Capture the cell that displays the provided text and extract its [X, Y] central coordinate. 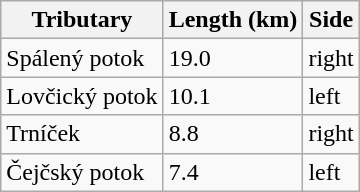
19.0 [233, 58]
10.1 [233, 96]
Trníček [82, 134]
Side [331, 20]
7.4 [233, 172]
Tributary [82, 20]
8.8 [233, 134]
Lovčický potok [82, 96]
Spálený potok [82, 58]
Length (km) [233, 20]
Čejčský potok [82, 172]
